Return the [X, Y] coordinate for the center point of the cell that contains the specified text.  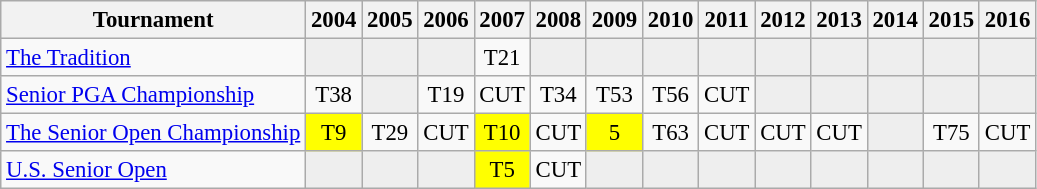
2007 [502, 20]
T53 [614, 95]
Tournament [154, 20]
T75 [951, 133]
2009 [614, 20]
2013 [839, 20]
2010 [671, 20]
T9 [334, 133]
T10 [502, 133]
Senior PGA Championship [154, 95]
T29 [390, 133]
2004 [334, 20]
T63 [671, 133]
U.S. Senior Open [154, 170]
The Tradition [154, 58]
2008 [558, 20]
2006 [446, 20]
T19 [446, 95]
T5 [502, 170]
2016 [1007, 20]
T21 [502, 58]
2012 [783, 20]
5 [614, 133]
T38 [334, 95]
The Senior Open Championship [154, 133]
T56 [671, 95]
2011 [727, 20]
T34 [558, 95]
2015 [951, 20]
2005 [390, 20]
2014 [895, 20]
